From the cell containing the given text, extract its center point as [X, Y] coordinate. 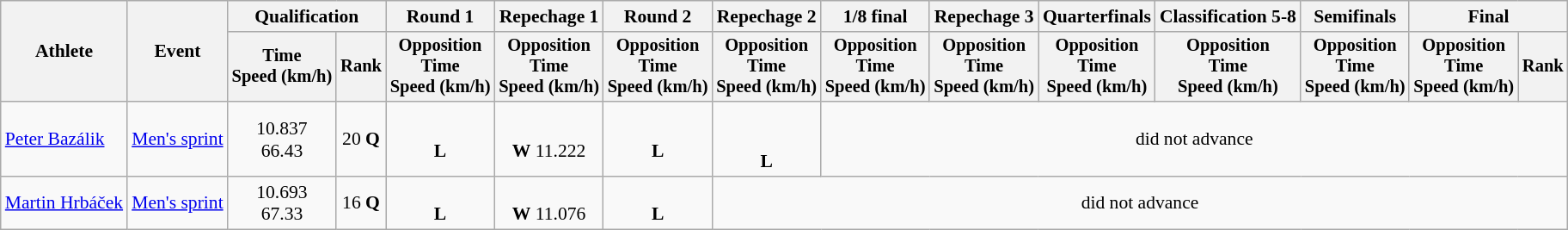
Athlete [64, 52]
Repechage 2 [767, 16]
Qualification [307, 16]
Classification 5-8 [1228, 16]
Round 1 [440, 16]
Semifinals [1355, 16]
Round 2 [658, 16]
Quarterfinals [1097, 16]
Repechage 3 [983, 16]
Martin Hrbáček [64, 203]
16 Q [361, 203]
W 11.222 [548, 140]
20 Q [361, 140]
Event [177, 52]
Repechage 1 [548, 16]
TimeSpeed (km/h) [282, 67]
1/8 final [875, 16]
10.837 66.43 [282, 140]
Peter Bazálik [64, 140]
W 11.076 [548, 203]
Final [1488, 16]
10.69367.33 [282, 203]
